For the text-containing cell, return its midpoint in (x, y) coordinate format. 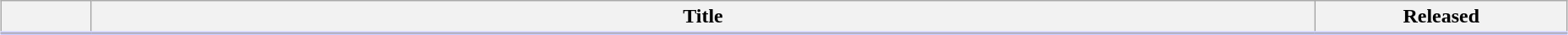
Released (1441, 17)
Title (703, 17)
